Determine the (x, y) coordinate at the center of the cell enclosing the given text.  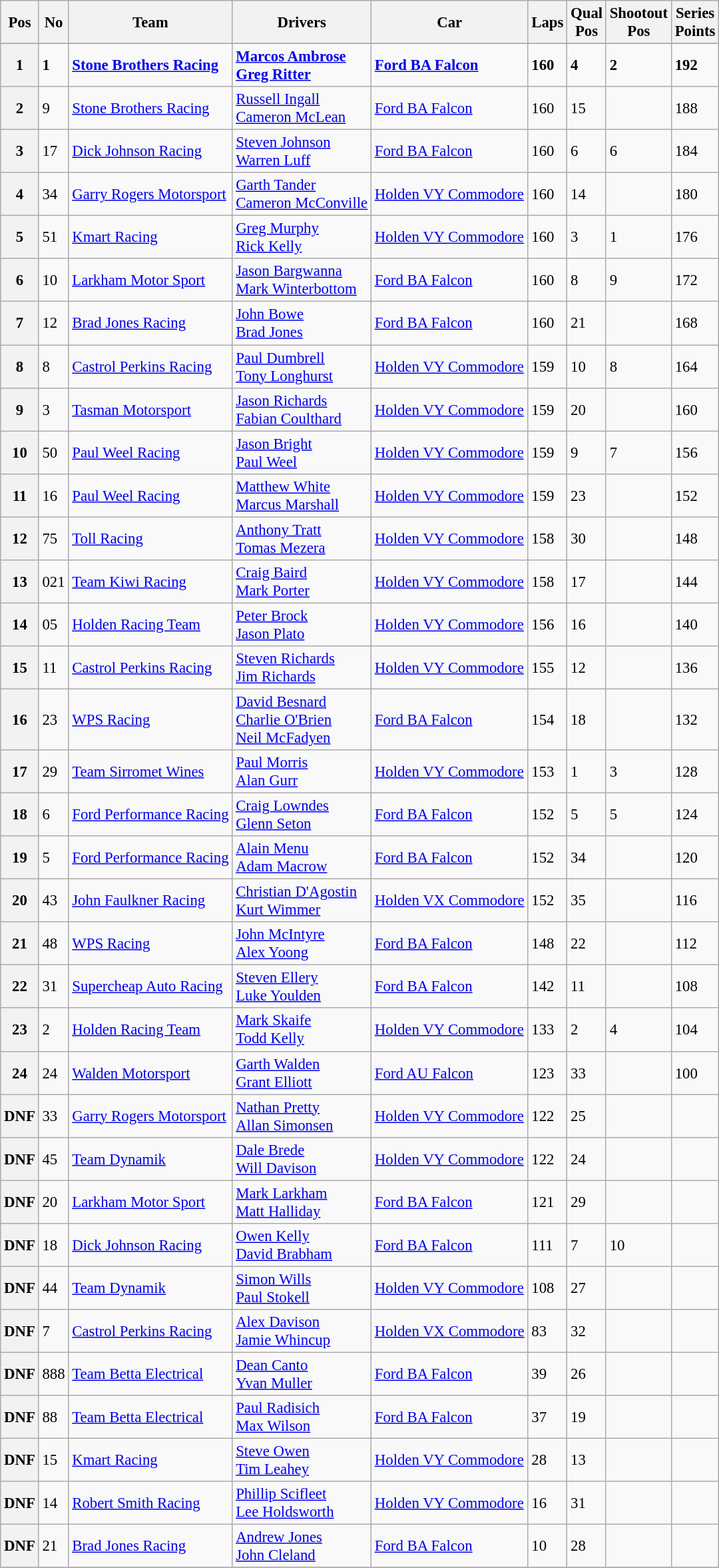
176 (695, 237)
111 (547, 1246)
Mark Skaife Todd Kelly (302, 1030)
Walden Motorsport (150, 1072)
Team Sirromet Wines (150, 771)
Garth Tander Cameron McConville (302, 195)
Team (150, 23)
184 (695, 152)
Laps (547, 23)
132 (695, 719)
Nathan Pretty Allan Simonsen (302, 1116)
Simon Wills Paul Stokell (302, 1288)
144 (695, 582)
05 (53, 625)
128 (695, 771)
116 (695, 901)
Pos (20, 23)
Christian D'Agostin Kurt Wimmer (302, 901)
75 (53, 538)
27 (587, 1288)
No (53, 23)
Paul Radisich Max Wilson (302, 1417)
45 (53, 1159)
164 (695, 366)
Marcos Ambrose Greg Ritter (302, 65)
Craig Baird Mark Porter (302, 582)
Alex Davison Jamie Whincup (302, 1331)
Ford AU Falcon (450, 1072)
Mark Larkham Matt Halliday (302, 1202)
Supercheap Auto Racing (150, 987)
Dean Canto Yvan Muller (302, 1373)
Car (450, 23)
154 (547, 719)
32 (587, 1331)
Team Kiwi Racing (150, 582)
121 (547, 1202)
51 (53, 237)
Jason Bargwanna Mark Winterbottom (302, 280)
192 (695, 65)
Dale Brede Will Davison (302, 1159)
SeriesPoints (695, 23)
Paul Dumbrell Tony Longhurst (302, 366)
124 (695, 815)
Steven Johnson Warren Luff (302, 152)
Steven Ellery Luke Youlden (302, 987)
35 (587, 901)
48 (53, 943)
John McIntyre Alex Yoong (302, 943)
Anthony Tratt Tomas Mezera (302, 538)
Drivers (302, 23)
172 (695, 280)
Paul Morris Alan Gurr (302, 771)
888 (53, 1373)
44 (53, 1288)
Jason Bright Paul Weel (302, 453)
Greg Murphy Rick Kelly (302, 237)
Craig Lowndes Glenn Seton (302, 815)
QualPos (587, 23)
Matthew White Marcus Marshall (302, 496)
Steven Richards Jim Richards (302, 667)
Steve Owen Tim Leahey (302, 1460)
Toll Racing (150, 538)
50 (53, 453)
Russell Ingall Cameron McLean (302, 108)
142 (547, 987)
123 (547, 1072)
39 (547, 1373)
ShootoutPos (638, 23)
112 (695, 943)
100 (695, 1072)
25 (587, 1116)
David Besnard Charlie O'Brien Neil McFadyen (302, 719)
Garth Walden Grant Elliott (302, 1072)
104 (695, 1030)
Alain Menu Adam Macrow (302, 858)
Phillip Scifleet Lee Holdsworth (302, 1503)
83 (547, 1331)
120 (695, 858)
140 (695, 625)
88 (53, 1417)
37 (547, 1417)
26 (587, 1373)
Robert Smith Racing (150, 1503)
Owen Kelly David Brabham (302, 1246)
133 (547, 1030)
155 (547, 667)
180 (695, 195)
188 (695, 108)
136 (695, 667)
Andrew Jones John Cleland (302, 1547)
Peter Brock Jason Plato (302, 625)
43 (53, 901)
153 (547, 771)
Tasman Motorsport (150, 409)
30 (587, 538)
John Bowe Brad Jones (302, 324)
John Faulkner Racing (150, 901)
Jason Richards Fabian Coulthard (302, 409)
021 (53, 582)
168 (695, 324)
